Output the (x, y) coordinate of the center of the cell containing the given text.  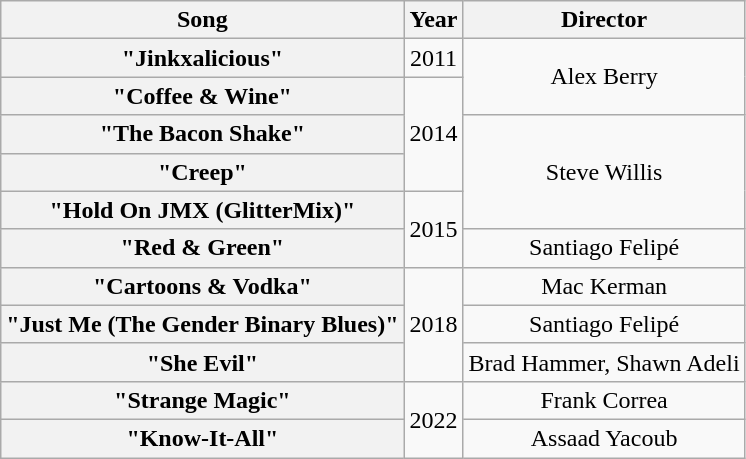
"Just Me (The Gender Binary Blues)" (202, 324)
"Coffee & Wine" (202, 96)
Steve Willis (604, 172)
Alex Berry (604, 77)
"Red & Green" (202, 248)
2011 (434, 58)
Year (434, 20)
"Know-It-All" (202, 438)
Assaad Yacoub (604, 438)
2014 (434, 134)
Brad Hammer, Shawn Adeli (604, 362)
Song (202, 20)
"Jinkxalicious" (202, 58)
Mac Kerman (604, 286)
2015 (434, 229)
2022 (434, 419)
Frank Correa (604, 400)
Director (604, 20)
"She Evil" (202, 362)
2018 (434, 324)
"Creep" (202, 172)
"Cartoons & Vodka" (202, 286)
"Strange Magic" (202, 400)
"The Bacon Shake" (202, 134)
"Hold On JMX (GlitterMix)" (202, 210)
